Return the [X, Y] coordinate for the center point of the cell that contains the specified text.  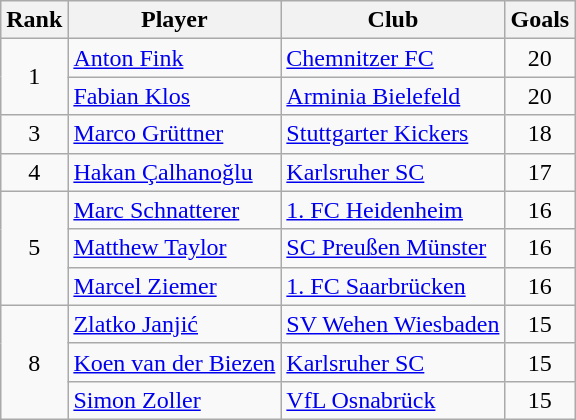
Fabian Klos [174, 96]
Hakan Çalhanoğlu [174, 172]
SV Wehen Wiesbaden [393, 324]
Player [174, 20]
5 [34, 248]
Arminia Bielefeld [393, 96]
Marco Grüttner [174, 134]
Chemnitzer FC [393, 58]
Rank [34, 20]
1 [34, 77]
Marc Schnatterer [174, 210]
17 [540, 172]
3 [34, 134]
Matthew Taylor [174, 248]
18 [540, 134]
Zlatko Janjić [174, 324]
4 [34, 172]
Stuttgarter Kickers [393, 134]
Club [393, 20]
SC Preußen Münster [393, 248]
Simon Zoller [174, 400]
1. FC Saarbrücken [393, 286]
Goals [540, 20]
1. FC Heidenheim [393, 210]
Marcel Ziemer [174, 286]
VfL Osnabrück [393, 400]
Koen van der Biezen [174, 362]
8 [34, 362]
Anton Fink [174, 58]
